Pinpoint the cell where the given text exists, returning its (x, y) midpoint coordinate. 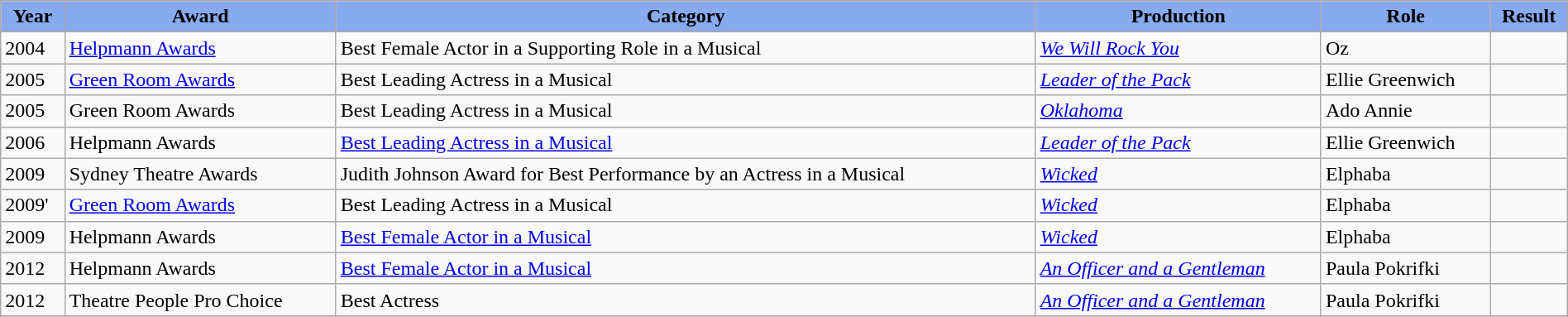
Sydney Theatre Awards (200, 174)
2004 (33, 48)
Year (33, 17)
Oz (1406, 48)
Best Actress (686, 300)
Judith Johnson Award for Best Performance by an Actress in a Musical (686, 174)
Award (200, 17)
Ado Annie (1406, 111)
Theatre People Pro Choice (200, 300)
Oklahoma (1178, 111)
2009' (33, 205)
Production (1178, 17)
2006 (33, 142)
Best Female Actor in a Supporting Role in a Musical (686, 48)
Category (686, 17)
We Will Rock You (1178, 48)
Role (1406, 17)
Result (1528, 17)
